Output the [x, y] coordinate of the center of the cell containing the given text.  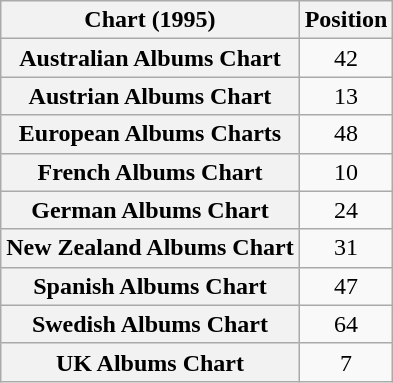
42 [346, 58]
48 [346, 134]
European Albums Charts [150, 134]
Position [346, 20]
Swedish Albums Chart [150, 324]
German Albums Chart [150, 210]
64 [346, 324]
24 [346, 210]
13 [346, 96]
Australian Albums Chart [150, 58]
Spanish Albums Chart [150, 286]
47 [346, 286]
UK Albums Chart [150, 362]
10 [346, 172]
Austrian Albums Chart [150, 96]
French Albums Chart [150, 172]
31 [346, 248]
7 [346, 362]
Chart (1995) [150, 20]
New Zealand Albums Chart [150, 248]
